Capture the cell that displays the provided text and extract its (x, y) central coordinate. 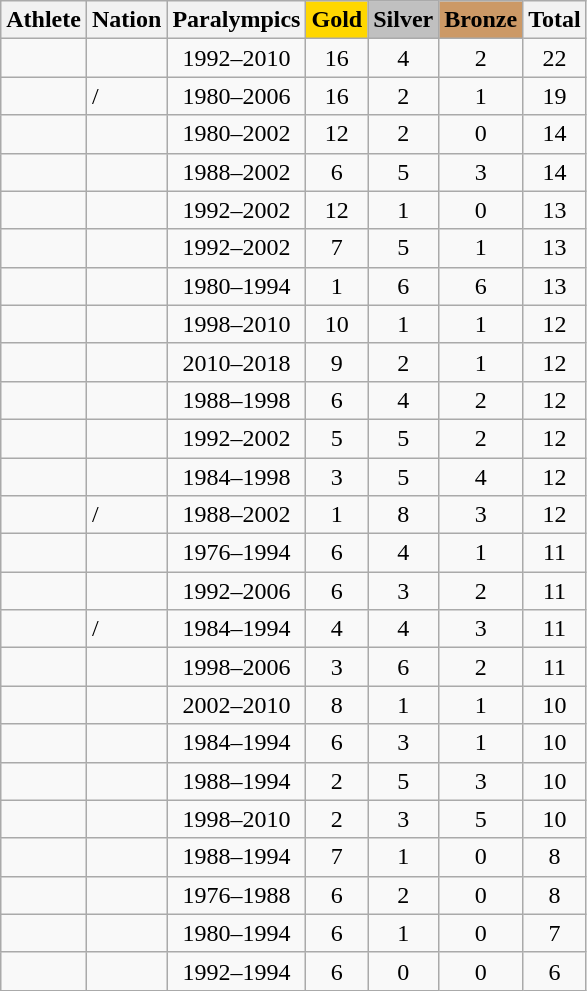
1988–1998 (236, 400)
Gold (337, 20)
1998–2006 (236, 667)
9 (337, 362)
1980–2002 (236, 134)
1992–2006 (236, 591)
Paralympics (236, 20)
Bronze (481, 20)
1992–2010 (236, 58)
Athlete (44, 20)
Total (555, 20)
Silver (404, 20)
1984–1998 (236, 477)
1980–2006 (236, 96)
1976–1988 (236, 895)
19 (555, 96)
1976–1994 (236, 553)
1992–1994 (236, 971)
22 (555, 58)
2010–2018 (236, 362)
2002–2010 (236, 705)
Nation (126, 20)
